Capture the cell that displays the provided text and extract its [X, Y] central coordinate. 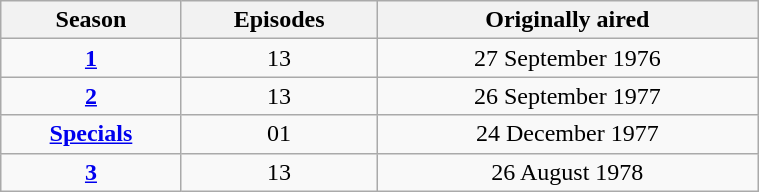
26 August 1978 [568, 172]
Specials [91, 134]
2 [91, 96]
27 September 1976 [568, 58]
24 December 1977 [568, 134]
Season [91, 20]
Originally aired [568, 20]
26 September 1977 [568, 96]
01 [279, 134]
1 [91, 58]
Episodes [279, 20]
3 [91, 172]
